From the cell containing the given text, extract its center point as (x, y) coordinate. 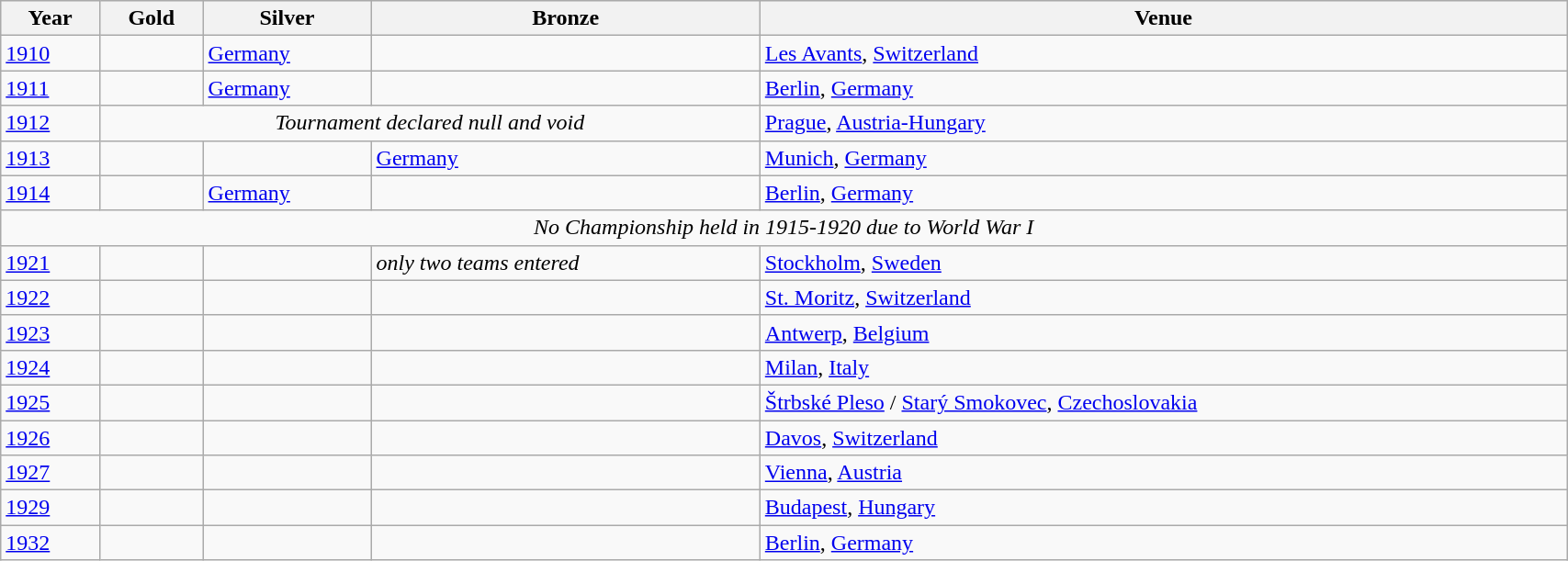
1927 (51, 473)
1921 (51, 263)
1932 (51, 543)
1913 (51, 158)
1929 (51, 508)
1922 (51, 297)
Silver (287, 18)
only two teams entered (566, 263)
1911 (51, 88)
Gold (151, 18)
1910 (51, 53)
1914 (51, 193)
1912 (51, 123)
Tournament declared null and void (430, 123)
Venue (1163, 18)
1926 (51, 438)
Bronze (566, 18)
Antwerp, Belgium (1163, 332)
Štrbské Pleso / Starý Smokovec, Czechoslovakia (1163, 402)
No Championship held in 1915-1920 due to World War I (784, 228)
Prague, Austria-Hungary (1163, 123)
Milan, Italy (1163, 367)
1925 (51, 402)
1923 (51, 332)
Budapest, Hungary (1163, 508)
Vienna, Austria (1163, 473)
1924 (51, 367)
Les Avants, Switzerland (1163, 53)
Munich, Germany (1163, 158)
Davos, Switzerland (1163, 438)
Year (51, 18)
Stockholm, Sweden (1163, 263)
St. Moritz, Switzerland (1163, 297)
